Find where the given text appears and provide that cell's center as [X, Y] coordinate. 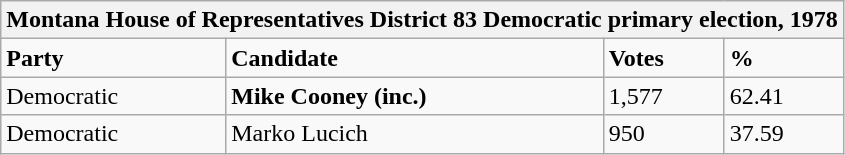
Votes [664, 58]
Montana House of Representatives District 83 Democratic primary election, 1978 [422, 20]
Party [114, 58]
37.59 [784, 134]
950 [664, 134]
% [784, 58]
Marko Lucich [414, 134]
1,577 [664, 96]
Candidate [414, 58]
Mike Cooney (inc.) [414, 96]
62.41 [784, 96]
